Output the [x, y] coordinate of the center of the cell containing the given text.  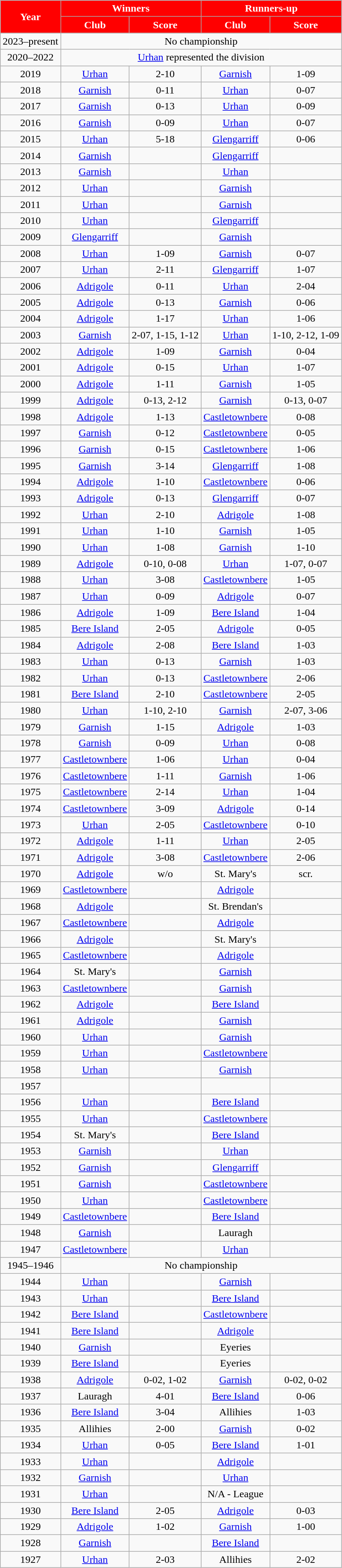
0-03 [306, 1510]
1962 [30, 1004]
1996 [30, 449]
1978 [30, 743]
1941 [30, 1331]
1987 [30, 596]
3-09 [165, 808]
2004 [30, 319]
1973 [30, 825]
1958 [30, 1070]
1950 [30, 1200]
1961 [30, 1021]
2017 [30, 106]
1956 [30, 1102]
1997 [30, 433]
2019 [30, 74]
1-10, 2-12, 1-09 [306, 335]
1984 [30, 645]
1977 [30, 760]
1947 [30, 1249]
1983 [30, 661]
2008 [30, 253]
2000 [30, 384]
2-08 [165, 645]
1936 [30, 1412]
1-02 [165, 1527]
1-10, 2-10 [165, 710]
1957 [30, 1086]
2023–present [30, 41]
scr. [306, 874]
1971 [30, 857]
1993 [30, 498]
2-03 [165, 1559]
1930 [30, 1510]
1-17 [165, 319]
1937 [30, 1396]
Winners [130, 9]
1982 [30, 678]
1964 [30, 971]
2-02 [306, 1559]
1954 [30, 1135]
0-10, 0-08 [165, 564]
1992 [30, 515]
3-14 [165, 465]
2-11 [165, 270]
1932 [30, 1478]
2015 [30, 139]
1951 [30, 1184]
1960 [30, 1037]
1999 [30, 400]
2-07, 1-15, 1-12 [165, 335]
1931 [30, 1494]
1972 [30, 841]
1985 [30, 629]
5-18 [165, 139]
2018 [30, 90]
0-10 [306, 825]
St. Brendan's [236, 906]
1943 [30, 1298]
1995 [30, 465]
1944 [30, 1282]
Year [30, 17]
1989 [30, 564]
2005 [30, 302]
2002 [30, 351]
1968 [30, 906]
1927 [30, 1559]
N/A - League [236, 1494]
2014 [30, 155]
1975 [30, 792]
1-01 [306, 1445]
2009 [30, 237]
w/o [165, 874]
1939 [30, 1363]
2003 [30, 335]
1940 [30, 1347]
1966 [30, 939]
1979 [30, 727]
1988 [30, 580]
1990 [30, 547]
1967 [30, 923]
1969 [30, 890]
1945–1946 [30, 1266]
2001 [30, 368]
1934 [30, 1445]
0-02 [306, 1429]
0-12 [165, 433]
2-00 [165, 1429]
2012 [30, 188]
1942 [30, 1315]
2016 [30, 123]
2-04 [306, 286]
2-07, 3-06 [306, 710]
0-13, 0-07 [306, 400]
0-02, 1-02 [165, 1380]
1998 [30, 416]
2011 [30, 205]
1991 [30, 531]
1965 [30, 955]
1970 [30, 874]
2010 [30, 221]
2-14 [165, 792]
1955 [30, 1119]
1986 [30, 612]
0-02, 0-02 [306, 1380]
1-15 [165, 727]
0-14 [306, 808]
1948 [30, 1233]
1938 [30, 1380]
1952 [30, 1167]
1981 [30, 694]
1-07, 0-07 [306, 564]
1929 [30, 1527]
0-13, 2-12 [165, 400]
1-00 [306, 1527]
1980 [30, 710]
2020–2022 [30, 57]
2007 [30, 270]
1935 [30, 1429]
1963 [30, 988]
Urhan represented the division [201, 57]
1953 [30, 1151]
1994 [30, 482]
1928 [30, 1543]
1974 [30, 808]
1-13 [165, 416]
1976 [30, 776]
4-01 [165, 1396]
2006 [30, 286]
1933 [30, 1461]
3-04 [165, 1412]
1949 [30, 1216]
2013 [30, 172]
1959 [30, 1053]
Runners-up [271, 9]
